Identify which cell holds the provided text, then report its [X, Y] central coordinate. 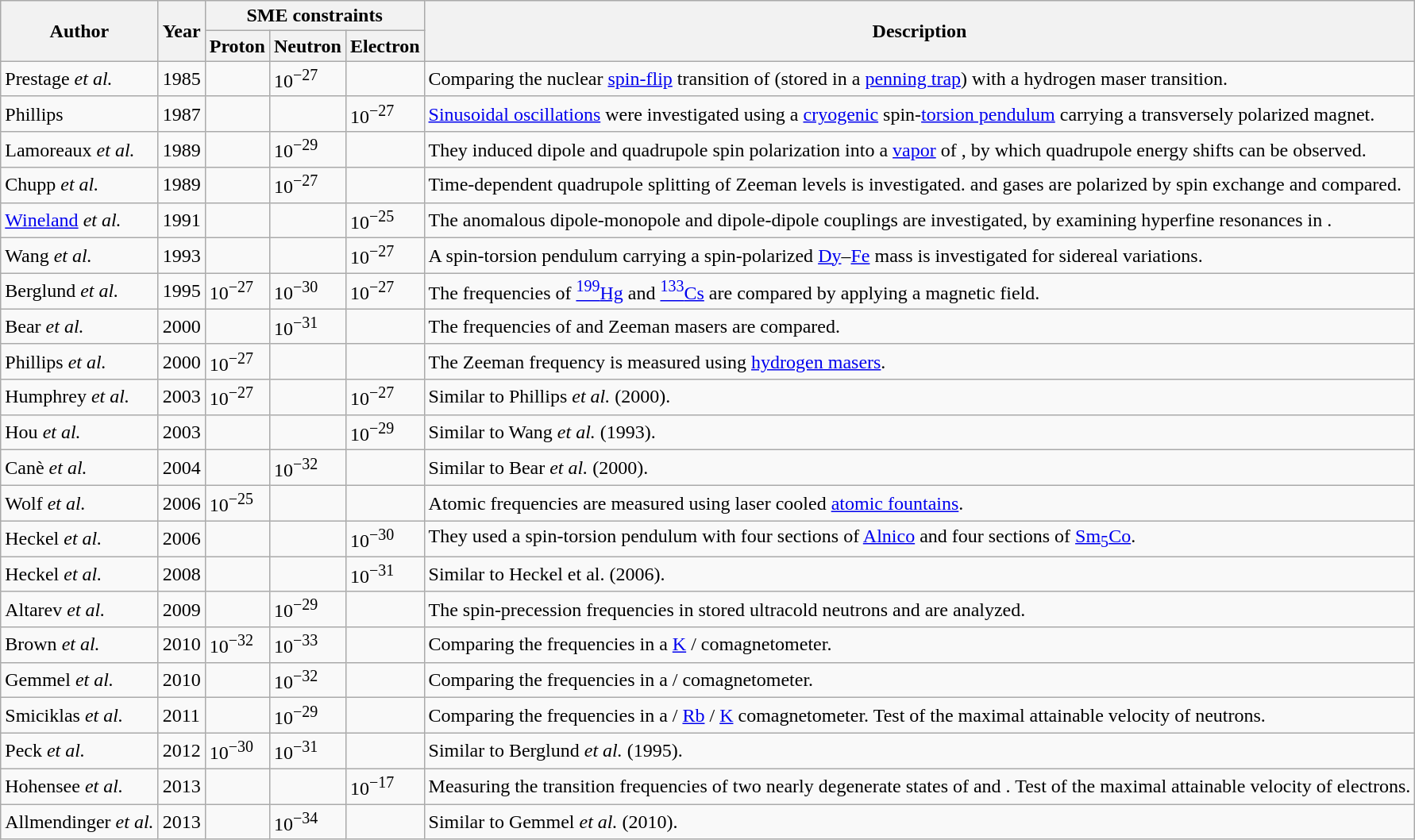
10−17 [384, 786]
The spin-precession frequencies in stored ultracold neutrons and are analyzed. [920, 610]
1987 [181, 114]
10−33 [307, 645]
Canè et al. [79, 468]
Comparing the frequencies in a / Rb / K comagnetometer. Test of the maximal attainable velocity of neutrons. [920, 716]
1985 [181, 79]
Year [181, 31]
Altarev et al. [79, 610]
Chupp et al. [79, 186]
They induced dipole and quadrupole spin polarization into a vapor of , by which quadrupole energy shifts can be observed. [920, 149]
Gemmel et al. [79, 680]
Similar to Bear et al. (2000). [920, 468]
They used a spin-torsion pendulum with four sections of Alnico and four sections of Sm5Co. [920, 538]
Measuring the transition frequencies of two nearly degenerate states of and . Test of the maximal attainable velocity of electrons. [920, 786]
10−34 [307, 823]
Humphrey et al. [79, 397]
Similar to Berglund et al. (1995). [920, 751]
Comparing the frequencies in a K / comagnetometer. [920, 645]
The Zeeman frequency is measured using hydrogen masers. [920, 362]
Peck et al. [79, 751]
Phillips [79, 114]
Hohensee et al. [79, 786]
Description [920, 31]
Proton [237, 46]
Electron [384, 46]
Lamoreaux et al. [79, 149]
Smiciklas et al. [79, 716]
Berglund et al. [79, 291]
Sinusoidal oscillations were investigated using a cryogenic spin-torsion pendulum carrying a transversely polarized magnet. [920, 114]
A spin-torsion pendulum carrying a spin-polarized Dy–Fe mass is investigated for sidereal variations. [920, 256]
Author [79, 31]
Comparing the frequencies in a / comagnetometer. [920, 680]
2004 [181, 468]
Atomic frequencies are measured using laser cooled atomic fountains. [920, 503]
1993 [181, 256]
The frequencies of and Zeeman masers are compared. [920, 327]
Similar to Heckel et al. (2006). [920, 575]
Wang et al. [79, 256]
Similar to Wang et al. (1993). [920, 432]
2012 [181, 751]
2008 [181, 575]
Neutron [307, 46]
Phillips et al. [79, 362]
Wineland et al. [79, 221]
The frequencies of 199Hg and 133Cs are compared by applying a magnetic field. [920, 291]
Wolf et al. [79, 503]
2009 [181, 610]
Time-dependent quadrupole splitting of Zeeman levels is investigated. and gases are polarized by spin exchange and compared. [920, 186]
1991 [181, 221]
Hou et al. [79, 432]
Bear et al. [79, 327]
Allmendinger et al. [79, 823]
Prestage et al. [79, 79]
Brown et al. [79, 645]
The anomalous dipole-monopole and dipole-dipole couplings are investigated, by examining hyperfine resonances in . [920, 221]
Comparing the nuclear spin-flip transition of (stored in a penning trap) with a hydrogen maser transition. [920, 79]
Similar to Phillips et al. (2000). [920, 397]
2011 [181, 716]
1995 [181, 291]
SME constraints [314, 16]
Similar to Gemmel et al. (2010). [920, 823]
